Determine the [x, y] coordinate at the center of the cell enclosing the given text.  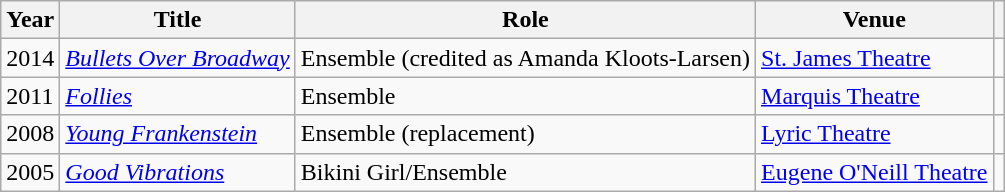
2011 [30, 96]
Good Vibrations [178, 172]
Young Frankenstein [178, 134]
Follies [178, 96]
Venue [875, 20]
Lyric Theatre [875, 134]
Role [525, 20]
2008 [30, 134]
Bikini Girl/Ensemble [525, 172]
Ensemble [525, 96]
Ensemble (replacement) [525, 134]
2005 [30, 172]
Marquis Theatre [875, 96]
St. James Theatre [875, 58]
Eugene O'Neill Theatre [875, 172]
Title [178, 20]
Ensemble (credited as Amanda Kloots-Larsen) [525, 58]
Bullets Over Broadway [178, 58]
2014 [30, 58]
Year [30, 20]
